Return [X, Y] of the center of cell containing provided text 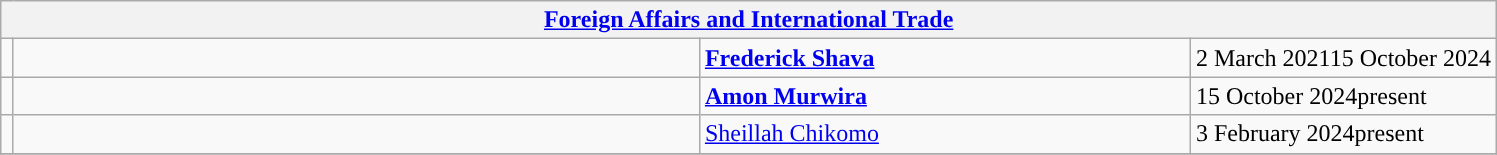
15 October 2024present [1343, 96]
3 February 2024present [1343, 134]
Frederick Shava [944, 58]
Foreign Affairs and International Trade [749, 20]
2 March 202115 October 2024 [1343, 58]
Sheillah Chikomo [944, 134]
Amon Murwira [944, 96]
